Output the [x, y] coordinate of the center of the cell containing the given text.  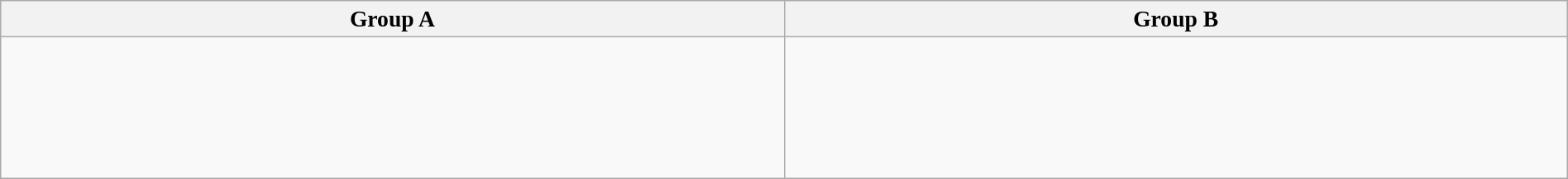
Group A [392, 19]
Group B [1176, 19]
